Output the (x, y) coordinate of the center of the cell containing the given text.  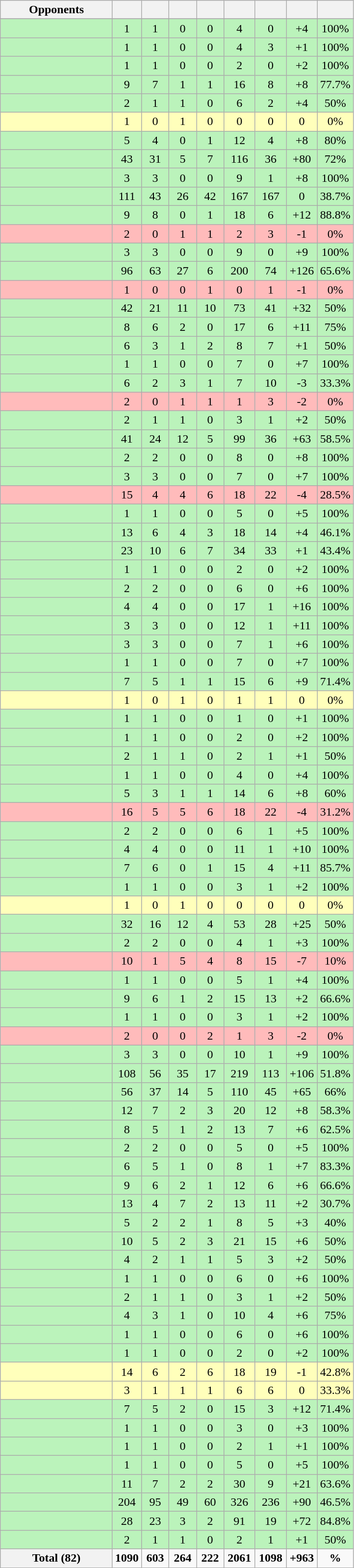
31 (155, 159)
58.3% (335, 1110)
+963 (302, 1558)
+63 (302, 439)
219 (240, 1073)
326 (240, 1502)
236 (271, 1502)
32 (126, 924)
+72 (302, 1521)
45 (271, 1092)
200 (240, 271)
84.8% (335, 1521)
27 (182, 271)
31.2% (335, 812)
37 (155, 1092)
28.5% (335, 495)
113 (271, 1073)
30.7% (335, 1204)
+10 (302, 849)
51.8% (335, 1073)
110 (240, 1092)
1098 (271, 1558)
74 (271, 271)
26 (182, 196)
+21 (302, 1484)
+90 (302, 1502)
116 (240, 159)
30 (240, 1484)
+16 (302, 607)
2061 (240, 1558)
111 (126, 196)
40% (335, 1222)
+80 (302, 159)
-3 (302, 383)
Opponents (57, 10)
264 (182, 1558)
+106 (302, 1073)
60% (335, 793)
42.8% (335, 1371)
80% (335, 140)
46.1% (335, 532)
58.5% (335, 439)
49 (182, 1502)
20 (240, 1110)
66% (335, 1092)
% (335, 1558)
63 (155, 271)
95 (155, 1502)
204 (126, 1502)
+126 (302, 271)
96 (126, 271)
65.6% (335, 271)
-7 (302, 961)
73 (240, 308)
38.7% (335, 196)
+32 (302, 308)
62.5% (335, 1129)
77.7% (335, 84)
35 (182, 1073)
53 (240, 924)
85.7% (335, 868)
+25 (302, 924)
99 (240, 439)
10% (335, 961)
43.4% (335, 551)
24 (155, 439)
603 (155, 1558)
34 (240, 551)
60 (210, 1502)
222 (210, 1558)
+65 (302, 1092)
46.5% (335, 1502)
72% (335, 159)
88.8% (335, 215)
33 (271, 551)
Total (82) (57, 1558)
108 (126, 1073)
1090 (126, 1558)
83.3% (335, 1167)
63.6% (335, 1484)
91 (240, 1521)
